Return the [X, Y] coordinate for the center point of the cell that contains the specified text.  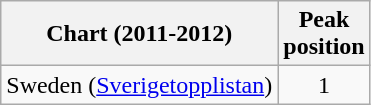
Sweden (Sverigetopplistan) [140, 85]
Peakposition [324, 34]
1 [324, 85]
Chart (2011-2012) [140, 34]
